Return [X, Y] of the center of cell containing provided text 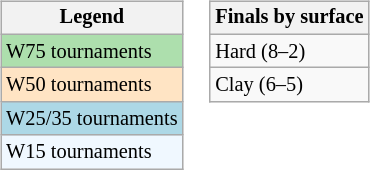
Clay (6–5) [289, 85]
W15 tournaments [92, 152]
Finals by surface [289, 18]
Legend [92, 18]
Hard (8–2) [289, 51]
W25/35 tournaments [92, 119]
W50 tournaments [92, 85]
W75 tournaments [92, 51]
